Detect which cell encompasses the target text, then output its (X, Y) center coordinate. 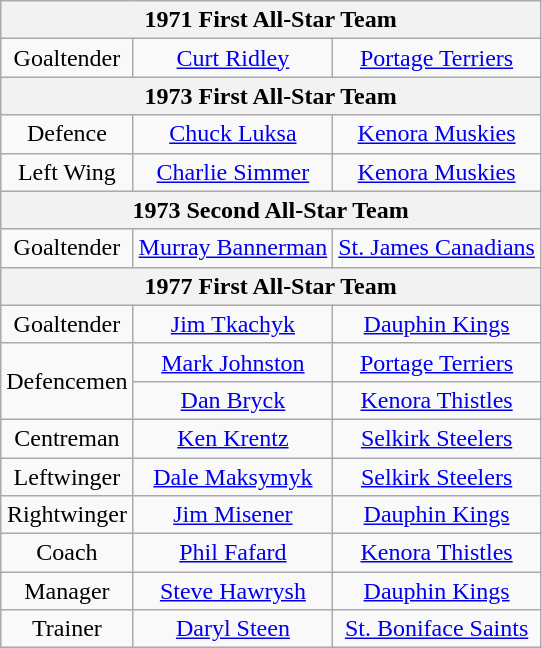
Curt Ridley (233, 58)
Mark Johnston (233, 362)
Charlie Simmer (233, 172)
1973 Second All-Star Team (271, 210)
Defencemen (67, 381)
Chuck Luksa (233, 134)
Left Wing (67, 172)
Leftwinger (67, 477)
Trainer (67, 629)
Coach (67, 553)
Rightwinger (67, 515)
Defence (67, 134)
Jim Misener (233, 515)
1977 First All-Star Team (271, 286)
Ken Krentz (233, 438)
Manager (67, 591)
St. James Canadians (437, 248)
Dale Maksymyk (233, 477)
Centreman (67, 438)
Dan Bryck (233, 400)
Murray Bannerman (233, 248)
Jim Tkachyk (233, 324)
St. Boniface Saints (437, 629)
1973 First All-Star Team (271, 96)
Daryl Steen (233, 629)
Steve Hawrysh (233, 591)
1971 First All-Star Team (271, 20)
Phil Fafard (233, 553)
